Provide the [X, Y] coordinate of the cell's center where the given text is located.  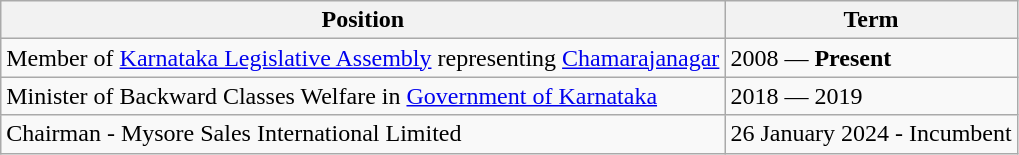
2018 — 2019 [871, 96]
Term [871, 20]
Chairman - Mysore Sales International Limited [363, 134]
2008 — Present [871, 58]
Minister of Backward Classes Welfare in Government of Karnataka [363, 96]
26 January 2024 - Incumbent [871, 134]
Position [363, 20]
Member of Karnataka Legislative Assembly representing Chamarajanagar [363, 58]
